From the cell containing the given text, extract its center point as (X, Y) coordinate. 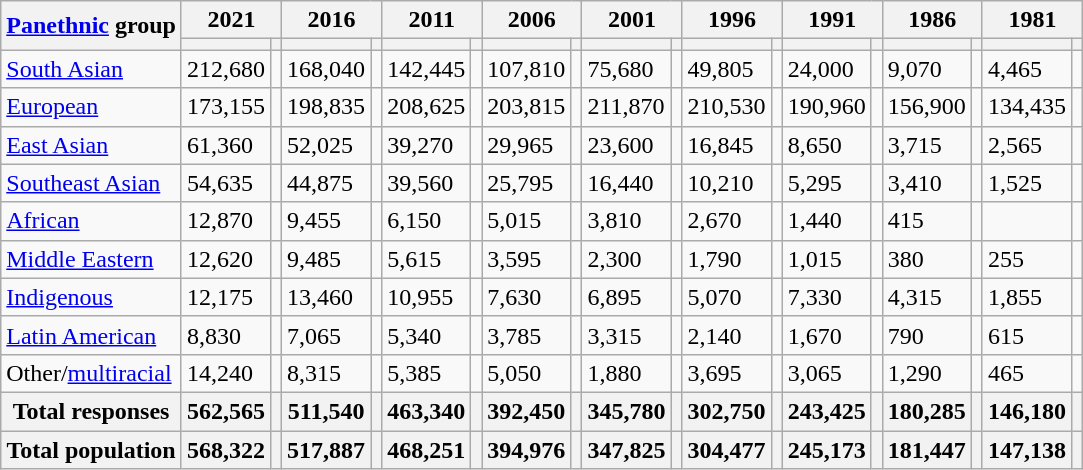
5,295 (826, 183)
5,615 (426, 259)
180,285 (926, 411)
2,670 (726, 221)
212,680 (226, 69)
8,315 (326, 373)
13,460 (326, 297)
9,485 (326, 259)
203,815 (526, 107)
8,830 (226, 335)
173,155 (226, 107)
2,140 (726, 335)
3,315 (626, 335)
8,650 (826, 145)
1,290 (926, 373)
14,240 (226, 373)
511,540 (326, 411)
2011 (432, 20)
2021 (231, 20)
39,270 (426, 145)
16,440 (626, 183)
54,635 (226, 183)
107,810 (526, 69)
12,175 (226, 297)
190,960 (826, 107)
517,887 (326, 449)
465 (1026, 373)
African (92, 221)
12,870 (226, 221)
2001 (632, 20)
9,455 (326, 221)
168,040 (326, 69)
24,000 (826, 69)
302,750 (726, 411)
1,880 (626, 373)
4,315 (926, 297)
380 (926, 259)
Indigenous (92, 297)
615 (1026, 335)
3,695 (726, 373)
208,625 (426, 107)
210,530 (726, 107)
3,065 (826, 373)
3,595 (526, 259)
6,895 (626, 297)
10,955 (426, 297)
Latin American (92, 335)
243,425 (826, 411)
1,525 (1026, 183)
134,435 (1026, 107)
1991 (832, 20)
181,447 (926, 449)
European (92, 107)
12,620 (226, 259)
415 (926, 221)
5,070 (726, 297)
345,780 (626, 411)
3,410 (926, 183)
5,340 (426, 335)
61,360 (226, 145)
Southeast Asian (92, 183)
568,322 (226, 449)
9,070 (926, 69)
44,875 (326, 183)
16,845 (726, 145)
5,050 (526, 373)
49,805 (726, 69)
245,173 (826, 449)
5,385 (426, 373)
10,210 (726, 183)
39,560 (426, 183)
2006 (532, 20)
7,330 (826, 297)
52,025 (326, 145)
3,810 (626, 221)
29,965 (526, 145)
2,565 (1026, 145)
Total responses (92, 411)
562,565 (226, 411)
1986 (932, 20)
5,015 (526, 221)
Total population (92, 449)
6,150 (426, 221)
1,440 (826, 221)
2016 (332, 20)
1996 (732, 20)
255 (1026, 259)
4,465 (1026, 69)
Other/multiracial (92, 373)
Middle Eastern (92, 259)
142,445 (426, 69)
463,340 (426, 411)
790 (926, 335)
1,855 (1026, 297)
394,976 (526, 449)
1,670 (826, 335)
1981 (1032, 20)
304,477 (726, 449)
147,138 (1026, 449)
198,835 (326, 107)
468,251 (426, 449)
211,870 (626, 107)
23,600 (626, 145)
347,825 (626, 449)
East Asian (92, 145)
1,790 (726, 259)
Panethnic group (92, 26)
25,795 (526, 183)
156,900 (926, 107)
7,065 (326, 335)
2,300 (626, 259)
1,015 (826, 259)
7,630 (526, 297)
146,180 (1026, 411)
75,680 (626, 69)
392,450 (526, 411)
3,785 (526, 335)
3,715 (926, 145)
South Asian (92, 69)
